Detect which cell encompasses the target text, then output its [x, y] center coordinate. 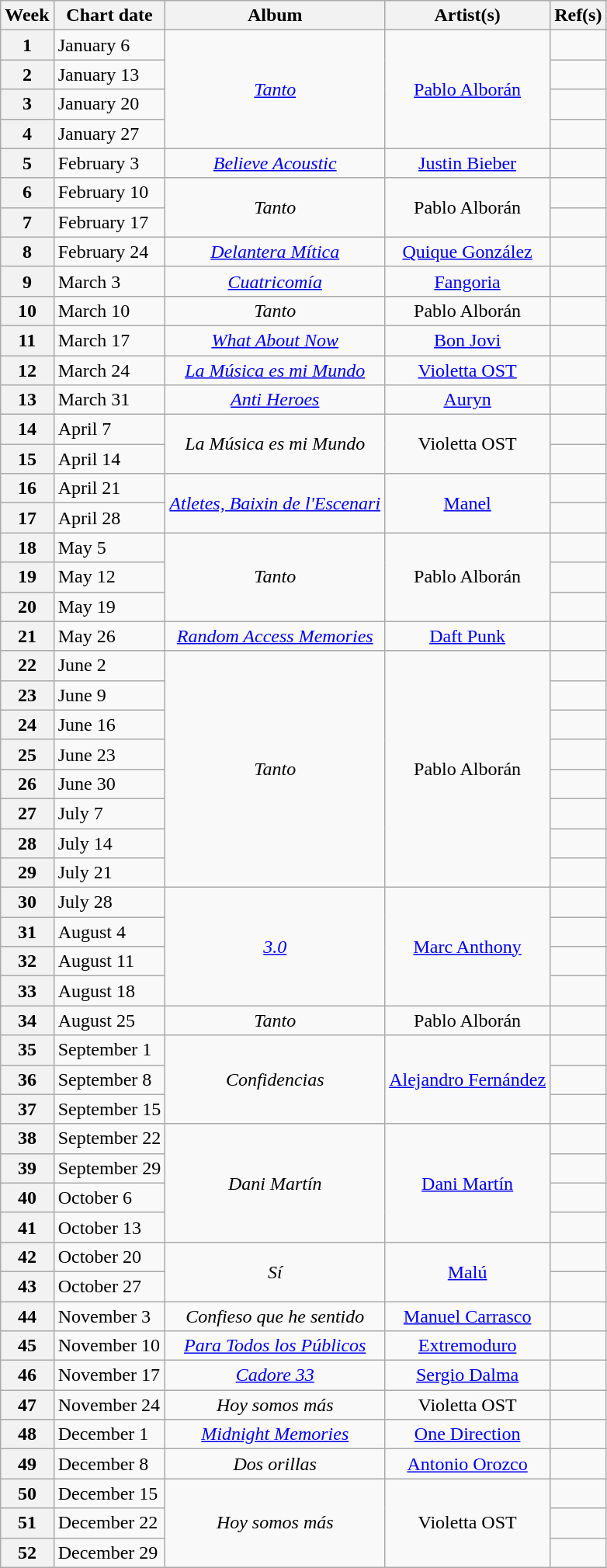
9 [27, 281]
25 [27, 754]
37 [27, 1109]
Confieso que he sentido [275, 1316]
20 [27, 607]
21 [27, 636]
5 [27, 163]
2 [27, 75]
November 3 [109, 1316]
14 [27, 429]
Antonio Orozco [467, 1464]
April 14 [109, 459]
1 [27, 45]
Marc Anthony [467, 947]
Manuel Carrasco [467, 1316]
46 [27, 1375]
December 1 [109, 1434]
March 10 [109, 311]
39 [27, 1168]
June 9 [109, 695]
Cadore 33 [275, 1375]
Sergio Dalma [467, 1375]
52 [27, 1552]
September 8 [109, 1080]
7 [27, 222]
27 [27, 813]
Malú [467, 1271]
33 [27, 991]
Album [275, 16]
28 [27, 843]
September 22 [109, 1139]
35 [27, 1050]
Fangoria [467, 281]
50 [27, 1493]
48 [27, 1434]
May 5 [109, 548]
May 26 [109, 636]
15 [27, 459]
July 7 [109, 813]
May 12 [109, 577]
Auryn [467, 400]
Quique González [467, 252]
December 8 [109, 1464]
Alejandro Fernández [467, 1080]
June 23 [109, 754]
February 10 [109, 193]
What About Now [275, 340]
Para Todos los Públicos [275, 1346]
6 [27, 193]
January 20 [109, 104]
40 [27, 1198]
Week [27, 16]
Cuatricomía [275, 281]
November 10 [109, 1346]
August 4 [109, 932]
Anti Heroes [275, 400]
24 [27, 725]
January 6 [109, 45]
July 28 [109, 902]
32 [27, 961]
January 27 [109, 134]
October 13 [109, 1227]
Delantera Mítica [275, 252]
49 [27, 1464]
Midnight Memories [275, 1434]
Random Access Memories [275, 636]
31 [27, 932]
January 13 [109, 75]
Bon Jovi [467, 340]
February 17 [109, 222]
34 [27, 1020]
41 [27, 1227]
Justin Bieber [467, 163]
Sí [275, 1271]
16 [27, 488]
June 30 [109, 784]
42 [27, 1257]
18 [27, 548]
13 [27, 400]
Ref(s) [578, 16]
Atletes, Baixin de l'Escenari [275, 503]
Confidencias [275, 1080]
11 [27, 340]
19 [27, 577]
51 [27, 1523]
September 1 [109, 1050]
10 [27, 311]
April 7 [109, 429]
November 24 [109, 1405]
Manel [467, 503]
4 [27, 134]
March 17 [109, 340]
October 27 [109, 1286]
3 [27, 104]
April 21 [109, 488]
March 3 [109, 281]
47 [27, 1405]
22 [27, 666]
April 28 [109, 518]
Daft Punk [467, 636]
May 19 [109, 607]
17 [27, 518]
45 [27, 1346]
38 [27, 1139]
30 [27, 902]
August 25 [109, 1020]
23 [27, 695]
July 14 [109, 843]
29 [27, 873]
March 31 [109, 400]
43 [27, 1286]
December 15 [109, 1493]
November 17 [109, 1375]
February 3 [109, 163]
Dos orillas [275, 1464]
Chart date [109, 16]
Believe Acoustic [275, 163]
October 20 [109, 1257]
December 22 [109, 1523]
One Direction [467, 1434]
Extremoduro [467, 1346]
26 [27, 784]
36 [27, 1080]
September 29 [109, 1168]
July 21 [109, 873]
August 11 [109, 961]
June 16 [109, 725]
March 24 [109, 370]
August 18 [109, 991]
October 6 [109, 1198]
8 [27, 252]
3.0 [275, 947]
February 24 [109, 252]
44 [27, 1316]
12 [27, 370]
December 29 [109, 1552]
Artist(s) [467, 16]
September 15 [109, 1109]
June 2 [109, 666]
